Scan for the cell matching the given text and deliver its [x, y] coordinate at center. 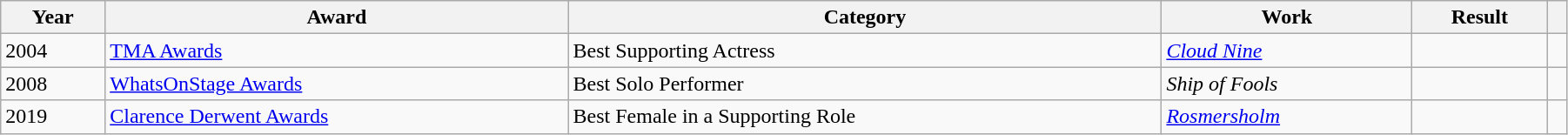
Work [1287, 17]
Best Female in a Supporting Role [865, 117]
2008 [53, 84]
Result [1479, 17]
Cloud Nine [1287, 51]
Category [865, 17]
Award [337, 17]
Best Solo Performer [865, 84]
TMA Awards [337, 51]
2004 [53, 51]
2019 [53, 117]
Best Supporting Actress [865, 51]
Clarence Derwent Awards [337, 117]
Year [53, 17]
Rosmersholm [1287, 117]
WhatsOnStage Awards [337, 84]
Ship of Fools [1287, 84]
